Find where the given text appears and provide that cell's center as [X, Y] coordinate. 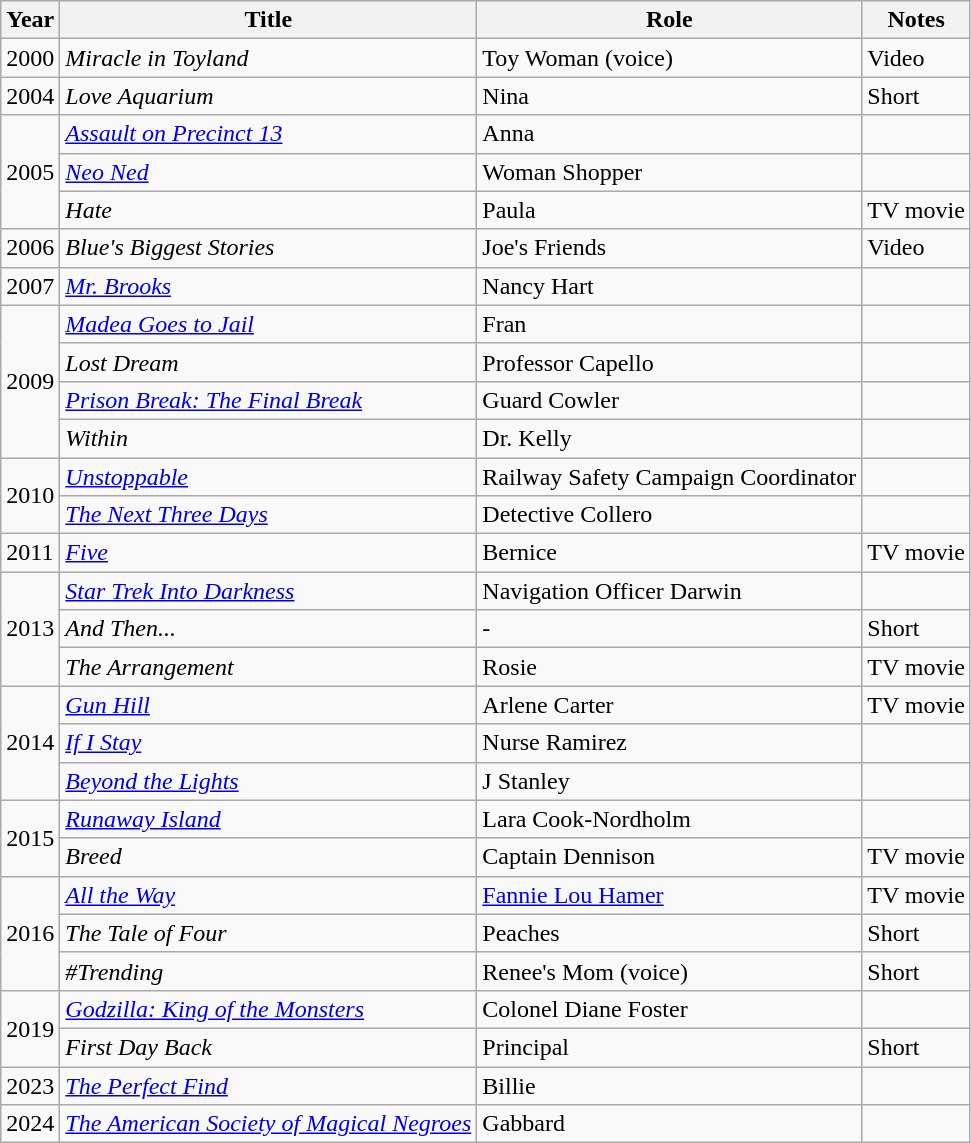
Blue's Biggest Stories [268, 248]
Role [670, 20]
2009 [30, 381]
Billie [670, 1085]
Nina [670, 96]
Star Trek Into Darkness [268, 591]
Fran [670, 324]
Dr. Kelly [670, 438]
Unstoppable [268, 477]
- [670, 629]
The Next Three Days [268, 515]
Hate [268, 210]
2013 [30, 629]
2015 [30, 838]
The Tale of Four [268, 933]
Nancy Hart [670, 286]
The Perfect Find [268, 1085]
Peaches [670, 933]
2019 [30, 1028]
Madea Goes to Jail [268, 324]
2005 [30, 172]
Anna [670, 134]
Love Aquarium [268, 96]
Five [268, 553]
Godzilla: King of the Monsters [268, 1009]
Within [268, 438]
The Arrangement [268, 667]
Gabbard [670, 1124]
Renee's Mom (voice) [670, 971]
Toy Woman (voice) [670, 58]
Paula [670, 210]
Joe's Friends [670, 248]
Lara Cook-Nordholm [670, 819]
Assault on Precinct 13 [268, 134]
2024 [30, 1124]
2004 [30, 96]
The American Society of Magical Negroes [268, 1124]
And Then... [268, 629]
Mr. Brooks [268, 286]
Professor Capello [670, 362]
Breed [268, 857]
2000 [30, 58]
Neo Ned [268, 172]
J Stanley [670, 781]
2016 [30, 933]
Woman Shopper [670, 172]
Beyond the Lights [268, 781]
Captain Dennison [670, 857]
Railway Safety Campaign Coordinator [670, 477]
Guard Cowler [670, 400]
Bernice [670, 553]
2023 [30, 1085]
Principal [670, 1047]
If I Stay [268, 743]
Arlene Carter [670, 705]
2014 [30, 743]
Title [268, 20]
Fannie Lou Hamer [670, 895]
Colonel Diane Foster [670, 1009]
Gun Hill [268, 705]
First Day Back [268, 1047]
Rosie [670, 667]
Nurse Ramirez [670, 743]
All the Way [268, 895]
Prison Break: The Final Break [268, 400]
Detective Collero [670, 515]
Lost Dream [268, 362]
Miracle in Toyland [268, 58]
Navigation Officer Darwin [670, 591]
2011 [30, 553]
Runaway Island [268, 819]
Notes [916, 20]
Year [30, 20]
2010 [30, 496]
2006 [30, 248]
2007 [30, 286]
#Trending [268, 971]
